Return (X, Y) of the center of cell containing provided text 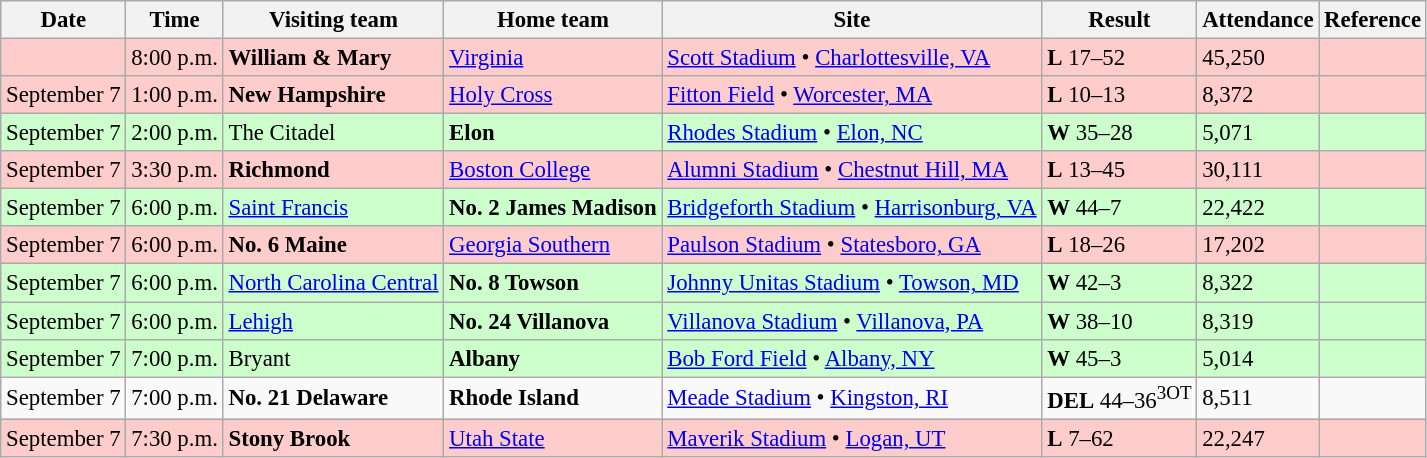
Home team (553, 20)
No. 6 Maine (334, 245)
No. 21 Delaware (334, 398)
L 17–52 (1120, 58)
Albany (553, 358)
New Hampshire (334, 95)
Alumni Stadium • Chestnut Hill, MA (852, 170)
Saint Francis (334, 208)
Bob Ford Field • Albany, NY (852, 358)
8:00 p.m. (174, 58)
1:00 p.m. (174, 95)
Result (1120, 20)
30,111 (1258, 170)
Stony Brook (334, 438)
5,071 (1258, 133)
Fitton Field • Worcester, MA (852, 95)
Scott Stadium • Charlottesville, VA (852, 58)
W 44–7 (1120, 208)
Utah State (553, 438)
Paulson Stadium • Statesboro, GA (852, 245)
Rhode Island (553, 398)
No. 24 Villanova (553, 321)
Rhodes Stadium • Elon, NC (852, 133)
5,014 (1258, 358)
Reference (1373, 20)
Visiting team (334, 20)
Lehigh (334, 321)
The Citadel (334, 133)
22,247 (1258, 438)
Virginia (553, 58)
Elon (553, 133)
W 35–28 (1120, 133)
2:00 p.m. (174, 133)
3:30 p.m. (174, 170)
Richmond (334, 170)
8,372 (1258, 95)
Date (64, 20)
Georgia Southern (553, 245)
Maverik Stadium • Logan, UT (852, 438)
22,422 (1258, 208)
Holy Cross (553, 95)
Johnny Unitas Stadium • Towson, MD (852, 283)
8,511 (1258, 398)
45,250 (1258, 58)
Bridgeforth Stadium • Harrisonburg, VA (852, 208)
W 45–3 (1120, 358)
L 18–26 (1120, 245)
William & Mary (334, 58)
7:30 p.m. (174, 438)
L 13–45 (1120, 170)
8,319 (1258, 321)
17,202 (1258, 245)
North Carolina Central (334, 283)
DEL 44–363OT (1120, 398)
W 42–3 (1120, 283)
L 7–62 (1120, 438)
8,322 (1258, 283)
No. 2 James Madison (553, 208)
L 10–13 (1120, 95)
No. 8 Towson (553, 283)
Boston College (553, 170)
Site (852, 20)
Attendance (1258, 20)
Villanova Stadium • Villanova, PA (852, 321)
Meade Stadium • Kingston, RI (852, 398)
Time (174, 20)
Bryant (334, 358)
W 38–10 (1120, 321)
